For the text-containing cell, return its midpoint in [X, Y] coordinate format. 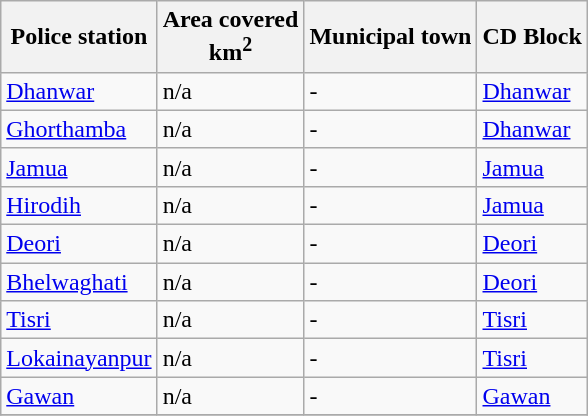
Ghorthamba [79, 129]
Area coveredkm2 [230, 37]
Lokainayanpur [79, 358]
CD Block [532, 37]
Bhelwaghati [79, 282]
Municipal town [390, 37]
Police station [79, 37]
Hirodih [79, 205]
